Capture the cell that displays the provided text and extract its [x, y] central coordinate. 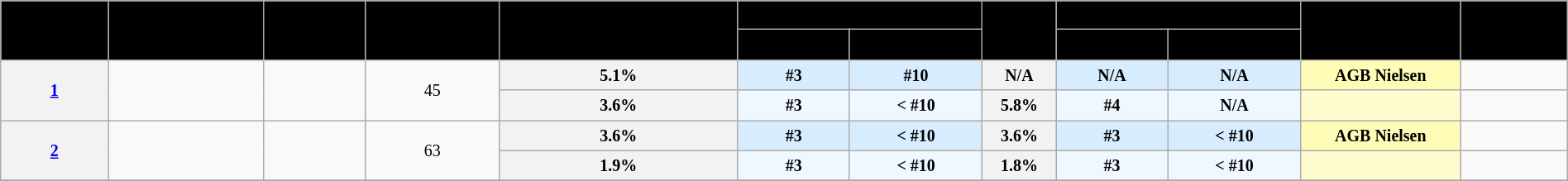
Episodes [433, 31]
Media [1381, 31]
Season Premiere [619, 31]
2 [55, 150]
Premiered [186, 31]
63 [433, 150]
Ended [314, 31]
Source [1513, 31]
1.9% [619, 165]
45 [433, 89]
#10 [915, 74]
1.8% [1019, 165]
#4 [1111, 106]
5.1% [619, 74]
Season [55, 31]
1 [55, 89]
5.8% [1019, 106]
